Scan for the cell matching the given text and deliver its (X, Y) coordinate at center. 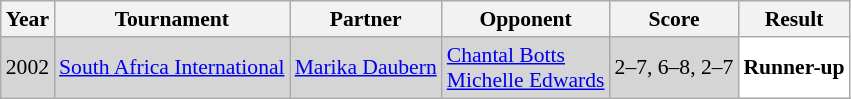
2–7, 6–8, 2–7 (674, 68)
Result (794, 19)
Score (674, 19)
Chantal Botts Michelle Edwards (526, 68)
Opponent (526, 19)
Partner (366, 19)
Marika Daubern (366, 68)
Runner-up (794, 68)
Tournament (172, 19)
Year (28, 19)
South Africa International (172, 68)
2002 (28, 68)
